Scan for the cell matching the given text and deliver its (X, Y) coordinate at center. 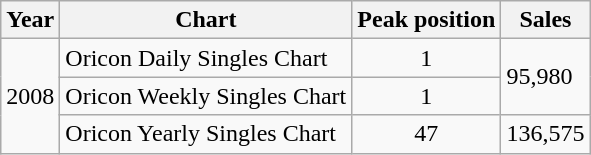
Oricon Daily Singles Chart (206, 58)
Oricon Yearly Singles Chart (206, 134)
Year (30, 20)
136,575 (546, 134)
Chart (206, 20)
47 (426, 134)
2008 (30, 96)
95,980 (546, 77)
Oricon Weekly Singles Chart (206, 96)
Peak position (426, 20)
Sales (546, 20)
